Capture the cell that displays the provided text and extract its (x, y) central coordinate. 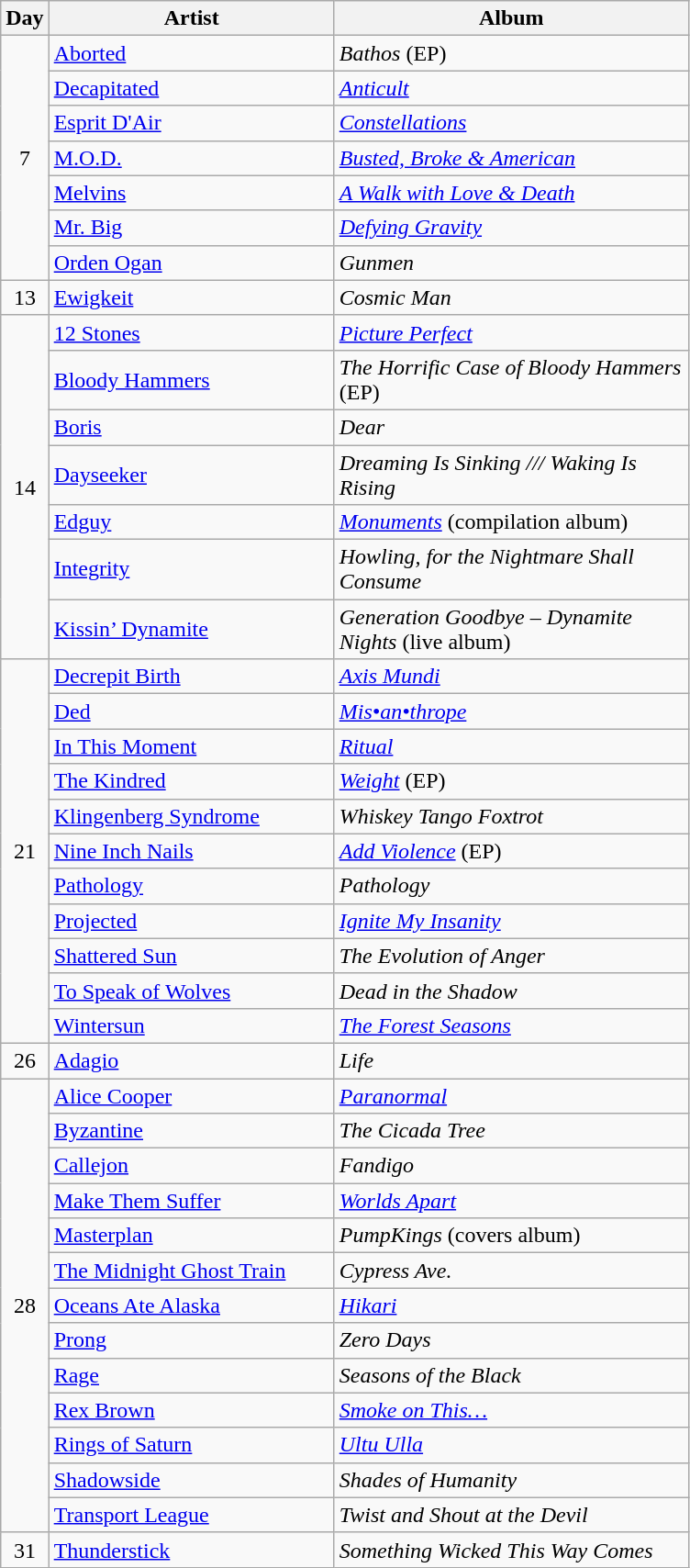
Smoke on This… (511, 1410)
Prong (191, 1340)
Bathos (EP) (511, 53)
Alice Cooper (191, 1095)
Ded (191, 711)
Shades of Humanity (511, 1480)
Hikari (511, 1305)
31 (25, 1550)
Defying Gravity (511, 228)
Thunderstick (191, 1550)
Anticult (511, 88)
Rex Brown (191, 1410)
Ritual (511, 746)
Picture Perfect (511, 332)
Kissin’ Dynamite (191, 630)
Dead in the Shadow (511, 991)
Seasons of the Black (511, 1375)
Oceans Ate Alaska (191, 1305)
Boris (191, 427)
Adagio (191, 1060)
Projected (191, 921)
Paranormal (511, 1095)
13 (25, 297)
Esprit D'Air (191, 123)
Klingenberg Syndrome (191, 816)
Dear (511, 427)
12 Stones (191, 332)
Weight (EP) (511, 781)
Rage (191, 1375)
Life (511, 1060)
Cosmic Man (511, 297)
In This Moment (191, 746)
Edguy (191, 522)
28 (25, 1305)
The Horrific Case of Bloody Hammers (EP) (511, 380)
Artist (191, 18)
Zero Days (511, 1340)
Transport League (191, 1515)
The Kindred (191, 781)
Decapitated (191, 88)
Callejon (191, 1166)
Bloody Hammers (191, 380)
Mis•an•thrope (511, 711)
Wintersun (191, 1025)
7 (25, 158)
14 (25, 487)
Whiskey Tango Foxtrot (511, 816)
Cypress Ave. (511, 1271)
Integrity (191, 569)
Melvins (191, 193)
Monuments (compilation album) (511, 522)
Generation Goodbye – Dynamite Nights (live album) (511, 630)
Shadowside (191, 1480)
Axis Mundi (511, 677)
The Evolution of Anger (511, 956)
A Walk with Love & Death (511, 193)
Shattered Sun (191, 956)
26 (25, 1060)
The Cicada Tree (511, 1131)
To Speak of Wolves (191, 991)
Twist and Shout at the Devil (511, 1515)
The Midnight Ghost Train (191, 1271)
Mr. Big (191, 228)
Gunmen (511, 263)
Make Them Suffer (191, 1201)
Dayseeker (191, 474)
21 (25, 852)
Byzantine (191, 1131)
Ignite My Insanity (511, 921)
Nine Inch Nails (191, 851)
Fandigo (511, 1166)
Day (25, 18)
PumpKings (covers album) (511, 1236)
Album (511, 18)
Ewigkeit (191, 297)
Masterplan (191, 1236)
Decrepit Birth (191, 677)
Rings of Saturn (191, 1445)
Constellations (511, 123)
Howling, for the Nightmare Shall Consume (511, 569)
Aborted (191, 53)
Something Wicked This Way Comes (511, 1550)
Worlds Apart (511, 1201)
Ultu Ulla (511, 1445)
Add Violence (EP) (511, 851)
Dreaming Is Sinking /// Waking Is Rising (511, 474)
Busted, Broke & American (511, 158)
M.O.D. (191, 158)
Orden Ogan (191, 263)
The Forest Seasons (511, 1025)
